Pinpoint the cell where the given text exists, returning its (x, y) midpoint coordinate. 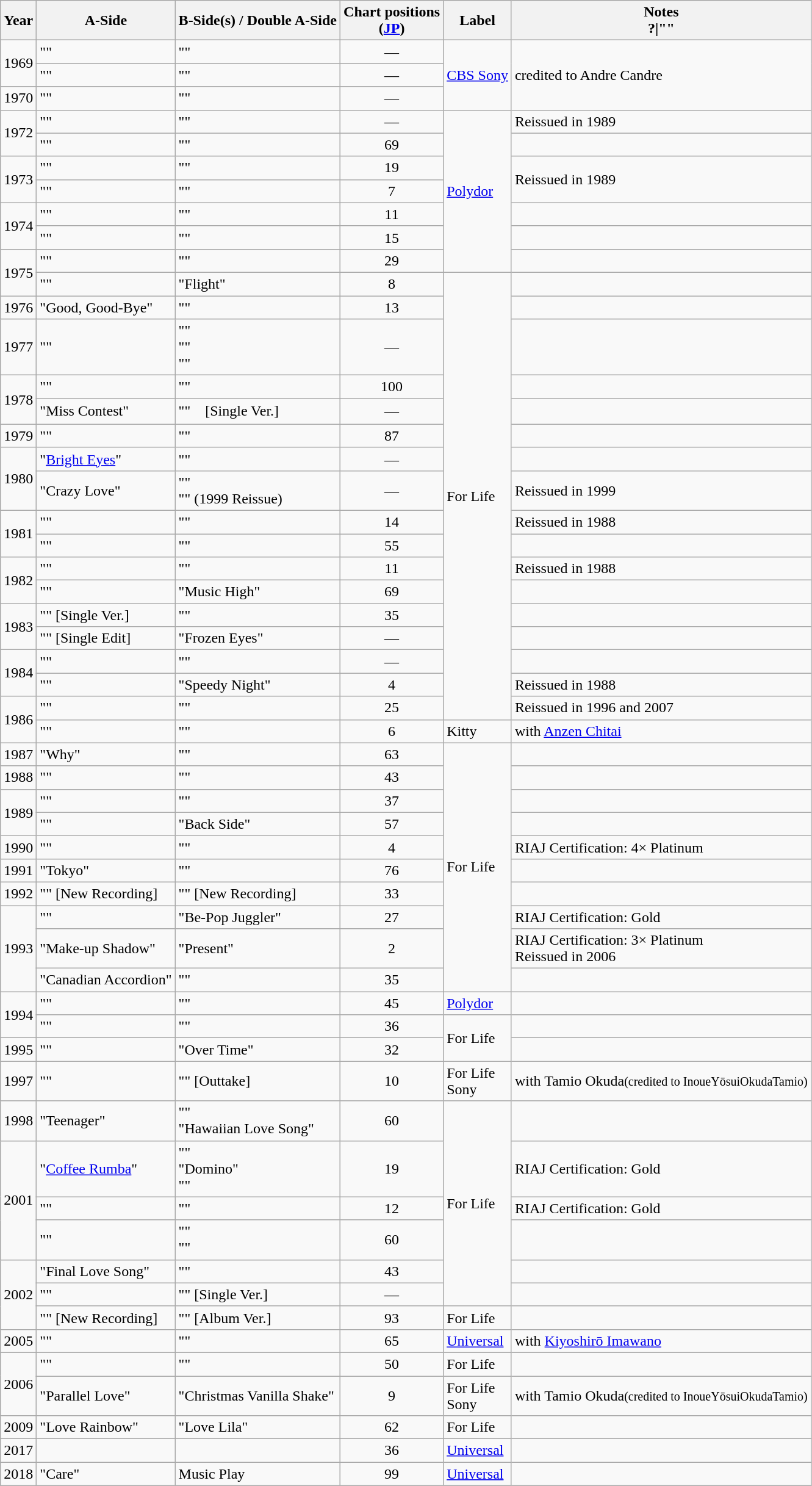
"""""" (257, 347)
with Kiyoshirō Imawano (661, 1341)
87 (392, 436)
"" [Album Ver.] (257, 1318)
1993 (18, 948)
25 (392, 708)
Label (478, 21)
1975 (18, 272)
29 (392, 261)
"Make-up Shadow" (106, 948)
"Teenager" (106, 1120)
1979 (18, 436)
1980 (18, 478)
2 (392, 948)
"""Domino""" (257, 1169)
1983 (18, 627)
57 (392, 824)
15 (392, 237)
45 (392, 1003)
Reissued in 1999 (661, 491)
"Speedy Night" (257, 685)
RIAJ Certification: 3× PlatinumReissued in 2006 (661, 948)
with Anzen Chitai (661, 731)
"Parallel Love" (106, 1395)
"Final Love Song" (106, 1271)
55 (392, 545)
"Christmas Vanilla Shake" (257, 1395)
"Be-Pop Juggler" (257, 917)
Year (18, 21)
1998 (18, 1120)
1991 (18, 870)
37 (392, 801)
Music Play (257, 1474)
"" [Single Edit] (106, 638)
"Over Time" (257, 1050)
1972 (18, 133)
1976 (18, 307)
8 (392, 284)
"Music High" (257, 592)
1970 (18, 98)
2017 (18, 1451)
32 (392, 1050)
1973 (18, 179)
1969 (18, 63)
1997 (18, 1081)
33 (392, 893)
CBS Sony (478, 75)
"Good, Good-Bye" (106, 307)
1974 (18, 226)
1990 (18, 847)
"" [Outtake] (257, 1081)
6 (392, 731)
7 (392, 191)
76 (392, 870)
1982 (18, 580)
2002 (18, 1294)
99 (392, 1474)
65 (392, 1341)
"Tokyo" (106, 870)
"Flight" (257, 284)
"Crazy Love" (106, 491)
B-Side(s) / Double A-Side (257, 21)
2005 (18, 1341)
A-Side (106, 21)
Kitty (478, 731)
13 (392, 307)
62 (392, 1427)
Reissued in 1996 and 2007 (661, 708)
100 (392, 387)
2009 (18, 1427)
1994 (18, 1015)
"""" (1999 Reissue) (257, 491)
"Love Lila" (257, 1427)
50 (392, 1364)
"""Hawaiian Love Song" (257, 1120)
1995 (18, 1050)
1977 (18, 347)
"Frozen Eyes" (257, 638)
1987 (18, 754)
credited to Andre Candre (661, 75)
"Miss Contest" (106, 411)
10 (392, 1081)
"Present" (257, 948)
1988 (18, 777)
1981 (18, 533)
1989 (18, 812)
Notes?|"" (661, 21)
"Care" (106, 1474)
RIAJ Certification: 4× Platinum (661, 847)
9 (392, 1395)
"Bright Eyes" (106, 459)
1984 (18, 673)
2006 (18, 1384)
12 (392, 1208)
2018 (18, 1474)
1978 (18, 400)
Chart positions(JP) (392, 21)
"Canadian Accordion" (106, 980)
1992 (18, 893)
"Coffee Rumba" (106, 1169)
93 (392, 1318)
27 (392, 917)
2001 (18, 1200)
63 (392, 754)
"Love Rainbow" (106, 1427)
14 (392, 522)
"Back Side" (257, 824)
"""" (257, 1240)
1986 (18, 720)
"Why" (106, 754)
